Return (X, Y) of the center of cell containing provided text 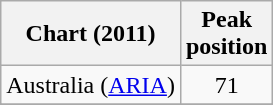
71 (226, 85)
Peakposition (226, 34)
Chart (2011) (91, 34)
Australia (ARIA) (91, 85)
